Output the (x, y) coordinate of the center of the cell containing the given text.  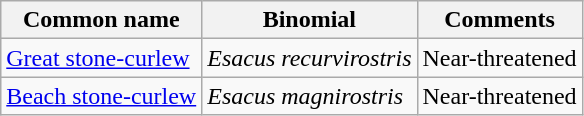
Binomial (310, 20)
Beach stone-curlew (102, 96)
Esacus recurvirostris (310, 58)
Esacus magnirostris (310, 96)
Great stone-curlew (102, 58)
Comments (500, 20)
Common name (102, 20)
